Find where the given text appears and provide that cell's center as (x, y) coordinate. 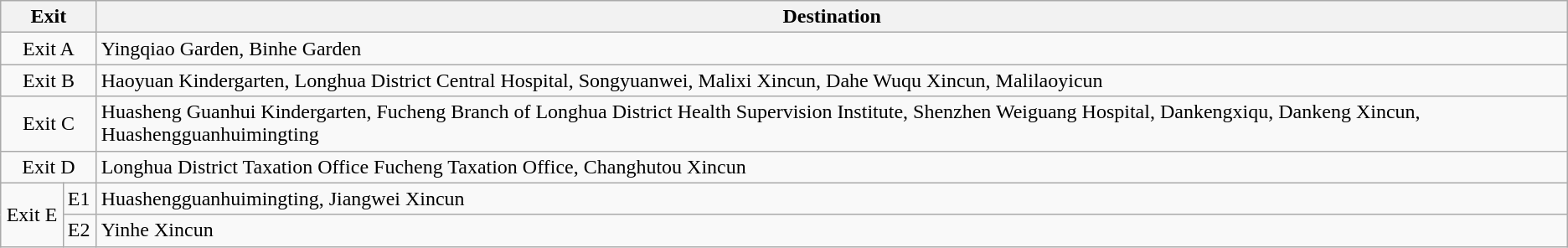
E2 (80, 230)
Huashengguanhuimingting, Jiangwei Xincun (832, 199)
Exit D (49, 167)
Destination (832, 17)
Yingqiao Garden, Binhe Garden (832, 49)
Exit A (49, 49)
Yinhe Xincun (832, 230)
E1 (80, 199)
Exit (49, 17)
Haoyuan Kindergarten, Longhua District Central Hospital, Songyuanwei, Malixi Xincun, Dahe Wuqu Xincun, Malilaoyicun (832, 80)
Exit E (32, 214)
Longhua District Taxation Office Fucheng Taxation Office, Changhutou Xincun (832, 167)
Exit C (49, 124)
Exit B (49, 80)
